Extract the [X, Y] coordinate from the center of the cell holding the provided text.  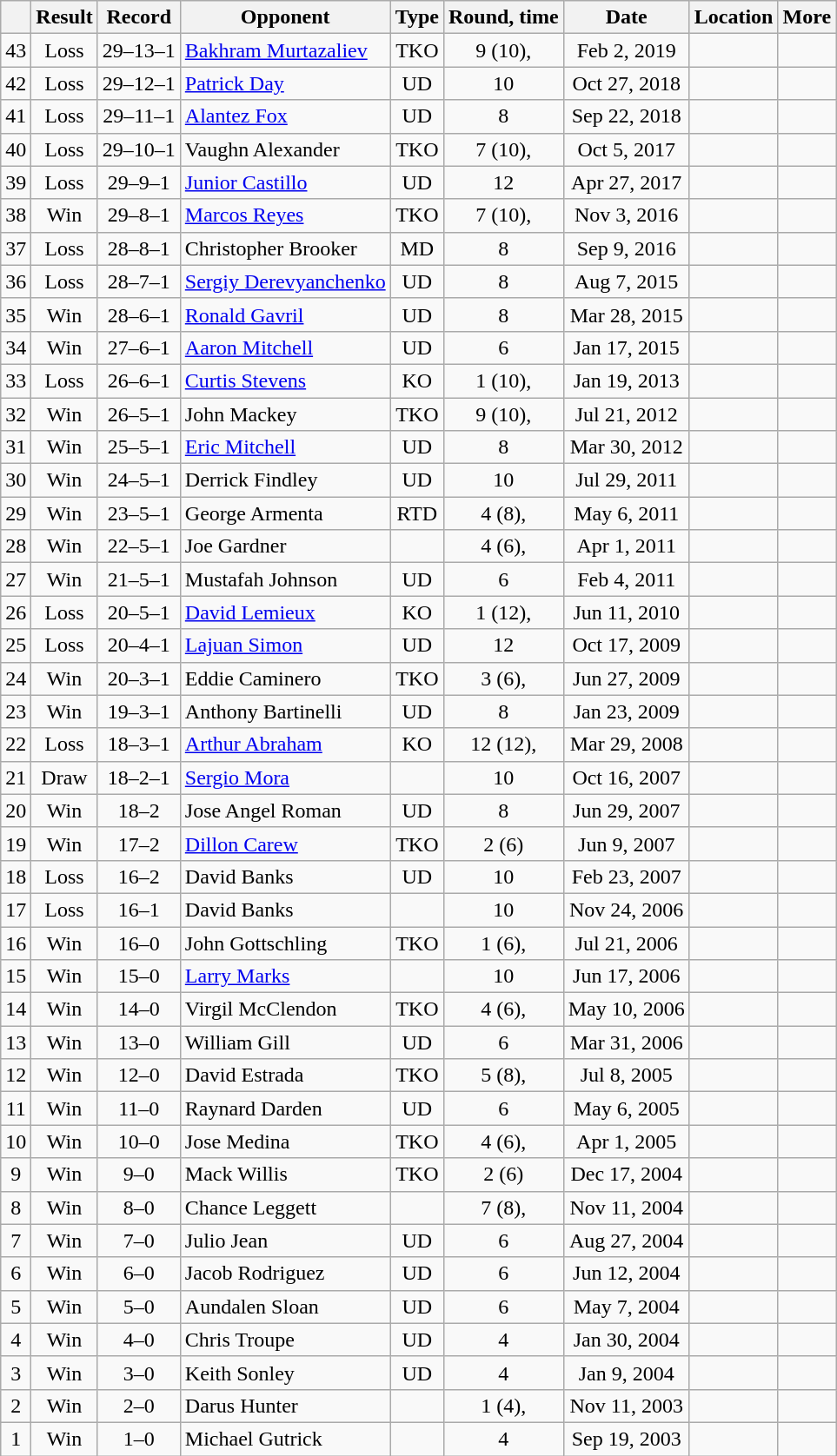
Larry Marks [285, 976]
20–5–1 [139, 612]
Record [139, 17]
20–4–1 [139, 645]
May 7, 2004 [626, 1307]
22–5–1 [139, 546]
31 [16, 447]
Nov 24, 2006 [626, 910]
Joe Gardner [285, 546]
7 [16, 1241]
Jun 11, 2010 [626, 612]
38 [16, 215]
May 10, 2006 [626, 1009]
Aaron Mitchell [285, 347]
7–0 [139, 1241]
Mar 28, 2015 [626, 314]
Location [734, 17]
3 [16, 1373]
Date [626, 17]
Jul 8, 2005 [626, 1075]
5 [16, 1307]
3–0 [139, 1373]
1 [16, 1439]
40 [16, 149]
Ronald Gavril [285, 314]
23–5–1 [139, 513]
Eddie Caminero [285, 678]
Apr 1, 2005 [626, 1142]
Nov 11, 2004 [626, 1208]
Apr 27, 2017 [626, 182]
Mack Willis [285, 1175]
Jul 21, 2012 [626, 414]
26–5–1 [139, 414]
11–0 [139, 1109]
16–2 [139, 877]
Dec 17, 2004 [626, 1175]
16 [16, 943]
9 [16, 1175]
David Estrada [285, 1075]
Feb 4, 2011 [626, 579]
Raynard Darden [285, 1109]
16–1 [139, 910]
24–5–1 [139, 480]
Jun 9, 2007 [626, 844]
Oct 5, 2017 [626, 149]
19 [16, 844]
Round, time [503, 17]
Keith Sonley [285, 1373]
Feb 23, 2007 [626, 877]
2–0 [139, 1406]
12 (12), [503, 745]
MD [417, 248]
Chance Leggett [285, 1208]
May 6, 2005 [626, 1109]
6–0 [139, 1274]
29–12–1 [139, 83]
Junior Castillo [285, 182]
John Mackey [285, 414]
Derrick Findley [285, 480]
26–6–1 [139, 381]
More [807, 17]
26 [16, 612]
Sep 22, 2018 [626, 116]
Oct 27, 2018 [626, 83]
Alantez Fox [285, 116]
19–3–1 [139, 711]
25–5–1 [139, 447]
Lajuan Simon [285, 645]
Feb 2, 2019 [626, 50]
18–2 [139, 811]
Virgil McClendon [285, 1009]
5–0 [139, 1307]
Aug 7, 2015 [626, 281]
Jose Medina [285, 1142]
Jul 21, 2006 [626, 943]
Jan 9, 2004 [626, 1373]
24 [16, 678]
Chris Troupe [285, 1340]
36 [16, 281]
3 (6), [503, 678]
17–2 [139, 844]
Apr 1, 2011 [626, 546]
1 (4), [503, 1406]
30 [16, 480]
Aundalen Sloan [285, 1307]
29–9–1 [139, 182]
Dillon Carew [285, 844]
Patrick Day [285, 83]
29–11–1 [139, 116]
Opponent [285, 17]
27–6–1 [139, 347]
35 [16, 314]
Aug 27, 2004 [626, 1241]
Michael Gutrick [285, 1439]
Jun 27, 2009 [626, 678]
34 [16, 347]
Nov 11, 2003 [626, 1406]
29–13–1 [139, 50]
Oct 17, 2009 [626, 645]
5 (8), [503, 1075]
John Gottschling [285, 943]
28–7–1 [139, 281]
23 [16, 711]
George Armenta [285, 513]
1 (10), [503, 381]
Jacob Rodriguez [285, 1274]
Julio Jean [285, 1241]
1 (6), [503, 943]
25 [16, 645]
39 [16, 182]
13 [16, 1042]
43 [16, 50]
Jan 23, 2009 [626, 711]
18–3–1 [139, 745]
Sergio Mora [285, 778]
Nov 3, 2016 [626, 215]
28 [16, 546]
Mar 29, 2008 [626, 745]
16–0 [139, 943]
William Gill [285, 1042]
8–0 [139, 1208]
Bakhram Murtazaliev [285, 50]
Sep 9, 2016 [626, 248]
Curtis Stevens [285, 381]
7 (8), [503, 1208]
32 [16, 414]
Mustafah Johnson [285, 579]
33 [16, 381]
May 6, 2011 [626, 513]
9–0 [139, 1175]
Mar 31, 2006 [626, 1042]
18 [16, 877]
Eric Mitchell [285, 447]
29–10–1 [139, 149]
Sergiy Derevyanchenko [285, 281]
14 [16, 1009]
17 [16, 910]
27 [16, 579]
29 [16, 513]
29–8–1 [139, 215]
David Lemieux [285, 612]
12–0 [139, 1075]
Jan 19, 2013 [626, 381]
21–5–1 [139, 579]
10–0 [139, 1142]
20 [16, 811]
4–0 [139, 1340]
Mar 30, 2012 [626, 447]
28–6–1 [139, 314]
Christopher Brooker [285, 248]
15 [16, 976]
42 [16, 83]
1 (12), [503, 612]
28–8–1 [139, 248]
Jun 29, 2007 [626, 811]
11 [16, 1109]
18–2–1 [139, 778]
Jun 12, 2004 [626, 1274]
Anthony Bartinelli [285, 711]
21 [16, 778]
2 [16, 1406]
Marcos Reyes [285, 215]
Arthur Abraham [285, 745]
Jan 17, 2015 [626, 347]
20–3–1 [139, 678]
Sep 19, 2003 [626, 1439]
37 [16, 248]
Jose Angel Roman [285, 811]
Jan 30, 2004 [626, 1340]
22 [16, 745]
1–0 [139, 1439]
4 (8), [503, 513]
Oct 16, 2007 [626, 778]
Result [64, 17]
Jul 29, 2011 [626, 480]
41 [16, 116]
13–0 [139, 1042]
Draw [64, 778]
Vaughn Alexander [285, 149]
Jun 17, 2006 [626, 976]
15–0 [139, 976]
Darus Hunter [285, 1406]
14–0 [139, 1009]
Type [417, 17]
RTD [417, 513]
